Detect which cell encompasses the target text, then output its (x, y) center coordinate. 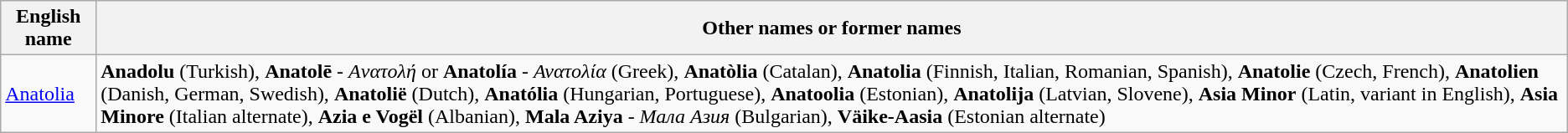
English name (49, 28)
Other names or former names (833, 28)
Anatolia (49, 94)
